Determine the [x, y] coordinate at the center of the cell enclosing the given text.  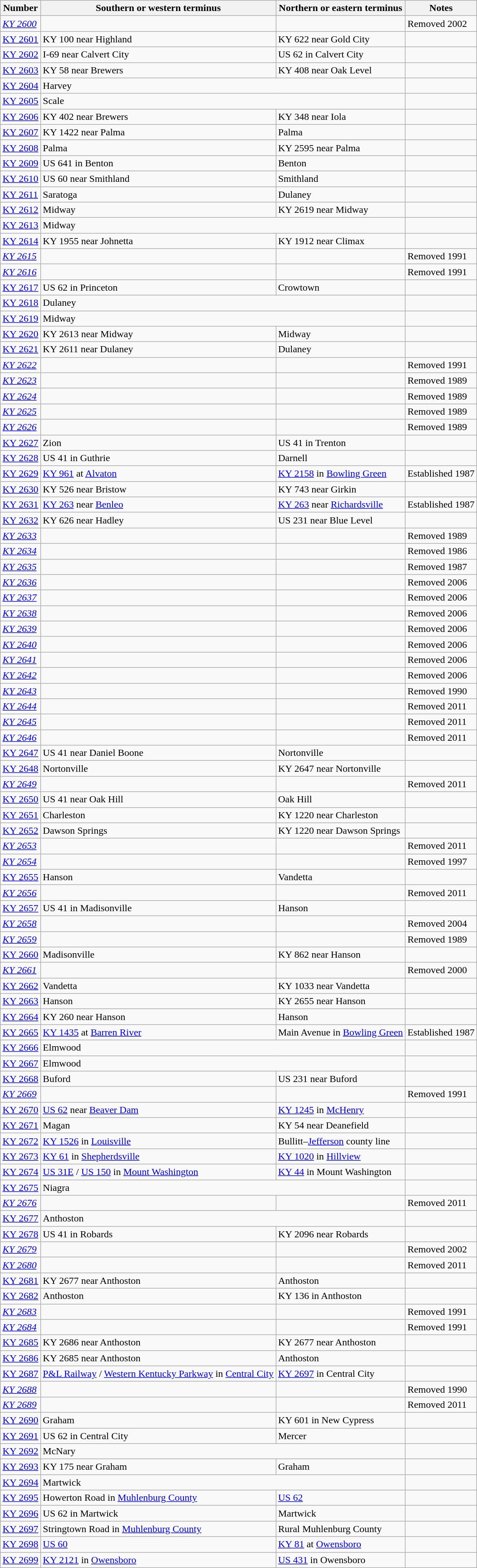
KY 2096 near Robards [341, 1234]
KY 2628 [20, 458]
KY 2629 [20, 474]
KY 2646 [20, 738]
Magan [158, 1125]
KY 2601 [20, 39]
KY 2610 [20, 179]
KY 260 near Hanson [158, 1017]
KY 2672 [20, 1141]
KY 2595 near Palma [341, 148]
KY 743 near Girkin [341, 489]
US 41 in Madisonville [158, 908]
KY 402 near Brewers [158, 117]
KY 2697 [20, 1529]
KY 2606 [20, 117]
Stringtown Road in Muhlenburg County [158, 1529]
Saratoga [158, 194]
KY 601 in New Cypress [341, 1420]
KY 2693 [20, 1467]
KY 2631 [20, 505]
KY 61 in Shepherdsville [158, 1156]
KY 1220 near Dawson Springs [341, 830]
KY 2666 [20, 1048]
KY 2677 [20, 1219]
Howerton Road in Muhlenburg County [158, 1498]
US 41 near Oak Hill [158, 799]
KY 2644 [20, 707]
KY 263 near Richardsville [341, 505]
Harvey [223, 86]
Removed 1987 [441, 567]
KY 2613 near Midway [158, 334]
KY 2651 [20, 815]
US 62 near Beaver Dam [158, 1110]
KY 44 in Mount Washington [341, 1172]
KY 263 near Benleo [158, 505]
Buford [158, 1079]
KY 2636 [20, 582]
KY 2668 [20, 1079]
KY 2660 [20, 955]
KY 1912 near Climax [341, 241]
KY 2634 [20, 551]
KY 2612 [20, 210]
Oak Hill [341, 799]
US 231 near Buford [341, 1079]
KY 2624 [20, 396]
KY 1526 in Louisville [158, 1141]
KY 2630 [20, 489]
KY 2657 [20, 908]
KY 2604 [20, 86]
Smithland [341, 179]
Scale [223, 101]
Charleston [158, 815]
US 41 in Trenton [341, 442]
KY 2696 [20, 1513]
KY 2617 [20, 287]
KY 961 at Alvaton [158, 474]
KY 2605 [20, 101]
KY 2121 in Owensboro [158, 1560]
US 41 in Guthrie [158, 458]
Removed 1997 [441, 861]
KY 2687 [20, 1374]
KY 2621 [20, 349]
KY 2683 [20, 1312]
Bullitt–Jefferson county line [341, 1141]
KY 2600 [20, 24]
KY 408 near Oak Level [341, 70]
US 41 near Daniel Boone [158, 753]
KY 2684 [20, 1327]
KY 2620 [20, 334]
KY 2625 [20, 411]
KY 2602 [20, 55]
KY 2639 [20, 629]
US 31E / US 150 in Mount Washington [158, 1172]
KY 2664 [20, 1017]
KY 2635 [20, 567]
KY 2632 [20, 520]
KY 2623 [20, 380]
US 62 in Martwick [158, 1513]
KY 2643 [20, 691]
KY 2653 [20, 846]
KY 526 near Bristow [158, 489]
KY 58 near Brewers [158, 70]
KY 2607 [20, 132]
KY 2682 [20, 1296]
US 62 in Princeton [158, 287]
KY 2652 [20, 830]
KY 2675 [20, 1188]
KY 2611 near Dulaney [158, 349]
I-69 near Calvert City [158, 55]
Crowtown [341, 287]
KY 2655 [20, 877]
Removed 2004 [441, 923]
US 60 [158, 1544]
KY 2633 [20, 536]
KY 1020 in Hillview [341, 1156]
KY 1435 at Barren River [158, 1032]
Zion [158, 442]
KY 2661 [20, 970]
KY 2689 [20, 1405]
Main Avenue in Bowling Green [341, 1032]
KY 1245 in McHenry [341, 1110]
KY 2608 [20, 148]
KY 2688 [20, 1389]
KY 2656 [20, 892]
KY 2642 [20, 675]
Notes [441, 8]
KY 626 near Hadley [158, 520]
KY 2691 [20, 1435]
Madisonville [158, 955]
KY 2615 [20, 256]
KY 2622 [20, 365]
Number [20, 8]
KY 2659 [20, 939]
KY 1955 near Johnetta [158, 241]
KY 2681 [20, 1281]
KY 1220 near Charleston [341, 815]
McNary [223, 1451]
KY 2645 [20, 722]
KY 622 near Gold City [341, 39]
KY 2611 [20, 194]
Dawson Springs [158, 830]
Southern or western terminus [158, 8]
KY 2665 [20, 1032]
KY 2686 [20, 1358]
Removed 1986 [441, 551]
KY 2699 [20, 1560]
Darnell [341, 458]
KY 2674 [20, 1172]
KY 2694 [20, 1482]
KY 2673 [20, 1156]
KY 2692 [20, 1451]
KY 2655 near Hanson [341, 1001]
KY 2614 [20, 241]
KY 2679 [20, 1250]
Rural Muhlenburg County [341, 1529]
KY 2654 [20, 861]
KY 2669 [20, 1094]
KY 2619 near Midway [341, 210]
US 60 near Smithland [158, 179]
KY 2662 [20, 986]
KY 2686 near Anthoston [158, 1343]
KY 2671 [20, 1125]
KY 2619 [20, 318]
KY 1033 near Vandetta [341, 986]
KY 2678 [20, 1234]
KY 2641 [20, 660]
KY 2158 in Bowling Green [341, 474]
KY 175 near Graham [158, 1467]
KY 2649 [20, 784]
KY 2658 [20, 923]
Northern or eastern terminus [341, 8]
KY 136 in Anthoston [341, 1296]
KY 2698 [20, 1544]
KY 1422 near Palma [158, 132]
US 62 [341, 1498]
KY 2616 [20, 272]
Benton [341, 163]
KY 2650 [20, 799]
US 231 near Blue Level [341, 520]
KY 2638 [20, 613]
US 62 in Calvert City [341, 55]
KY 2627 [20, 442]
KY 2663 [20, 1001]
KY 2618 [20, 303]
Mercer [341, 1435]
KY 2685 near Anthoston [158, 1358]
P&L Railway / Western Kentucky Parkway in Central City [158, 1374]
KY 2626 [20, 427]
KY 2647 near Nortonville [341, 769]
KY 2680 [20, 1265]
KY 81 at Owensboro [341, 1544]
KY 2695 [20, 1498]
KY 2667 [20, 1063]
US 41 in Robards [158, 1234]
KY 2676 [20, 1203]
KY 2613 [20, 225]
KY 2640 [20, 644]
KY 2647 [20, 753]
US 62 in Central City [158, 1435]
KY 2603 [20, 70]
KY 54 near Deanefield [341, 1125]
KY 2685 [20, 1343]
KY 2637 [20, 598]
KY 2670 [20, 1110]
KY 2697 in Central City [341, 1374]
KY 2648 [20, 769]
KY 348 near Iola [341, 117]
US 431 in Owensboro [341, 1560]
KY 862 near Hanson [341, 955]
KY 2690 [20, 1420]
Removed 2000 [441, 970]
KY 100 near Highland [158, 39]
US 641 in Benton [158, 163]
Niagra [223, 1188]
KY 2609 [20, 163]
